Detect which cell encompasses the target text, then output its [x, y] center coordinate. 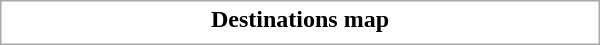
Destinations map [300, 19]
